Return the [X, Y] coordinate for the center point of the cell that contains the specified text.  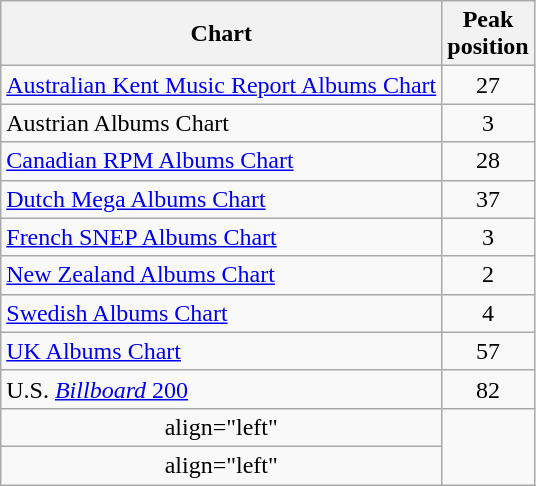
57 [488, 351]
37 [488, 199]
Dutch Mega Albums Chart [222, 199]
27 [488, 85]
Canadian RPM Albums Chart [222, 161]
4 [488, 313]
Swedish Albums Chart [222, 313]
28 [488, 161]
Chart [222, 34]
Australian Kent Music Report Albums Chart [222, 85]
82 [488, 389]
Austrian Albums Chart [222, 123]
Peakposition [488, 34]
UK Albums Chart [222, 351]
New Zealand Albums Chart [222, 275]
2 [488, 275]
French SNEP Albums Chart [222, 237]
U.S. Billboard 200 [222, 389]
